Locate the cell with the specified text and output its (x, y) center coordinate. 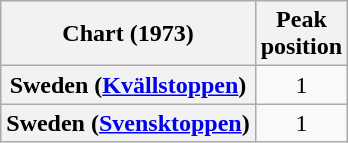
Chart (1973) (128, 34)
Sweden (Svensktoppen) (128, 123)
Peakposition (301, 34)
Sweden (Kvällstoppen) (128, 85)
